From the cell containing the given text, extract its center point as (x, y) coordinate. 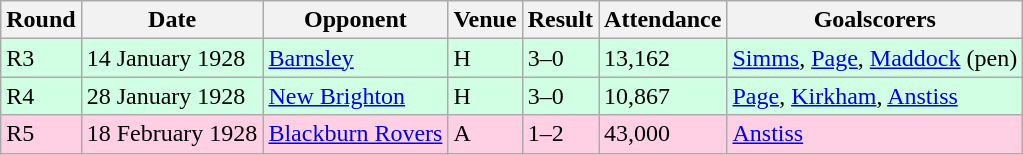
A (485, 134)
Round (41, 20)
Result (560, 20)
13,162 (663, 58)
Page, Kirkham, Anstiss (875, 96)
Anstiss (875, 134)
1–2 (560, 134)
Goalscorers (875, 20)
Simms, Page, Maddock (pen) (875, 58)
R4 (41, 96)
R3 (41, 58)
R5 (41, 134)
Blackburn Rovers (356, 134)
Opponent (356, 20)
Barnsley (356, 58)
43,000 (663, 134)
New Brighton (356, 96)
28 January 1928 (172, 96)
14 January 1928 (172, 58)
18 February 1928 (172, 134)
Venue (485, 20)
Date (172, 20)
Attendance (663, 20)
10,867 (663, 96)
